Find where the given text appears and provide that cell's center as (X, Y) coordinate. 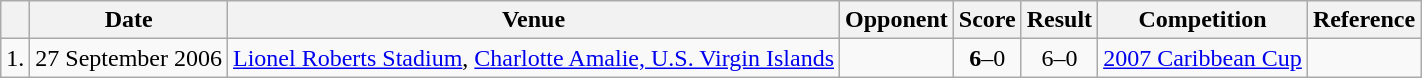
Score (987, 20)
Result (1059, 20)
Date (129, 20)
Lionel Roberts Stadium, Charlotte Amalie, U.S. Virgin Islands (534, 58)
Reference (1364, 20)
2007 Caribbean Cup (1203, 58)
Competition (1203, 20)
Venue (534, 20)
27 September 2006 (129, 58)
Opponent (897, 20)
1. (16, 58)
